Capture the cell that displays the provided text and extract its (X, Y) central coordinate. 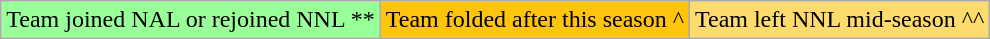
Team joined NAL or rejoined NNL ** (191, 20)
Team left NNL mid-season ^^ (839, 20)
Team folded after this season ^ (534, 20)
